Scan for the cell matching the given text and deliver its (x, y) coordinate at center. 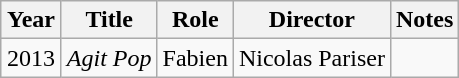
Notes (424, 20)
Agit Pop (109, 58)
2013 (32, 58)
Role (195, 20)
Year (32, 20)
Title (109, 20)
Nicolas Pariser (312, 58)
Fabien (195, 58)
Director (312, 20)
